Locate the cell with the specified text and output its (X, Y) center coordinate. 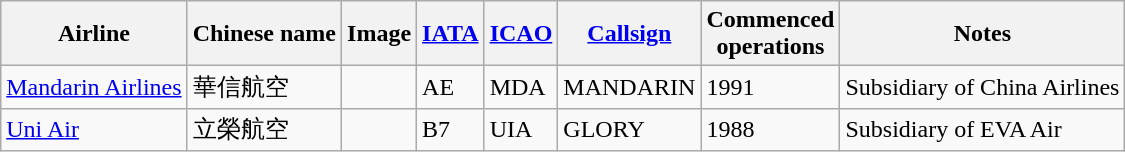
MANDARIN (630, 88)
UIA (521, 130)
立榮航空 (264, 130)
IATA (451, 34)
Uni Air (94, 130)
Mandarin Airlines (94, 88)
Chinese name (264, 34)
ICAO (521, 34)
華信航空 (264, 88)
1988 (770, 130)
MDA (521, 88)
Notes (982, 34)
Subsidiary of EVA Air (982, 130)
Subsidiary of China Airlines (982, 88)
Commenced operations (770, 34)
B7 (451, 130)
Callsign (630, 34)
Image (380, 34)
1991 (770, 88)
Airline (94, 34)
GLORY (630, 130)
AE (451, 88)
